Find where the given text appears and provide that cell's center as (x, y) coordinate. 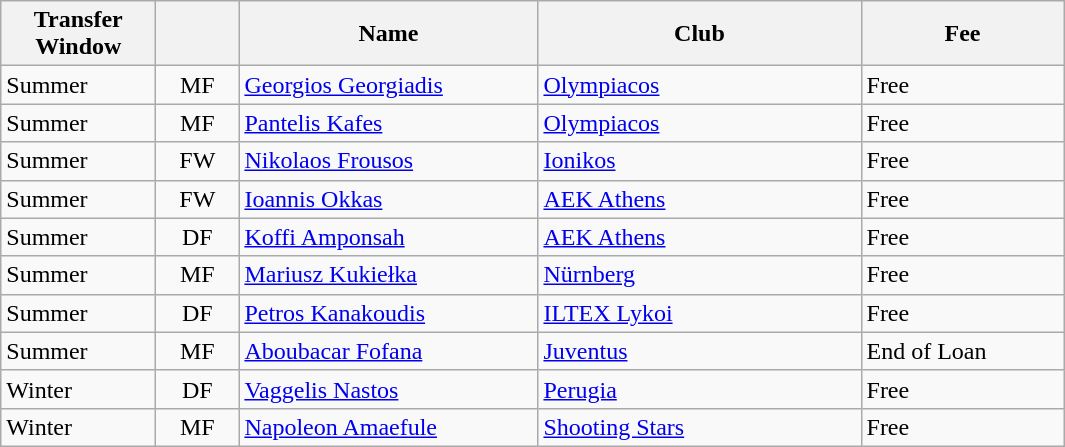
Pantelis Kafes (388, 123)
Shooting Stars (700, 427)
ILTEX Lykoi (700, 313)
Juventus (700, 351)
Ioannis Okkas (388, 199)
Mariusz Kukiełka (388, 275)
Aboubacar Fofana (388, 351)
End of Loan (962, 351)
Nürnberg (700, 275)
Perugia (700, 389)
Ionikos (700, 161)
Georgios Georgiadis (388, 85)
Name (388, 34)
Vaggelis Nastos (388, 389)
Petros Kanakoudis (388, 313)
Koffi Amponsah (388, 237)
Transfer Window (78, 34)
Club (700, 34)
Fee (962, 34)
Nikolaos Frousos (388, 161)
Napoleon Amaefule (388, 427)
